Output the (X, Y) coordinate of the center of the cell containing the given text.  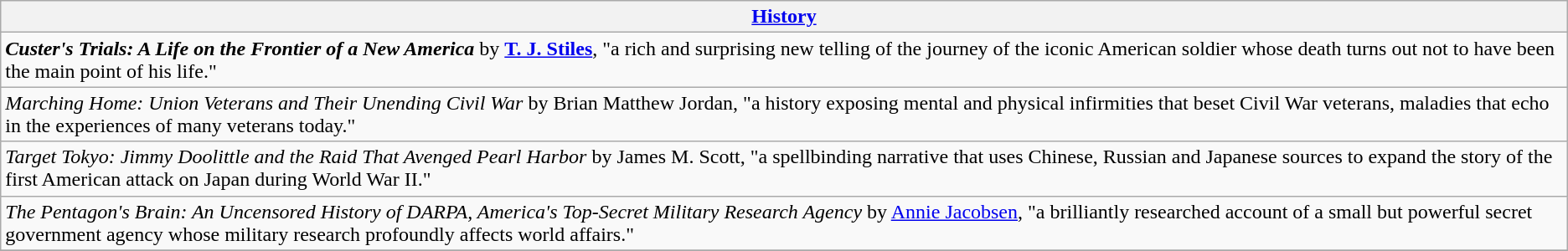
History (784, 17)
